Identify which cell holds the provided text, then report its (x, y) central coordinate. 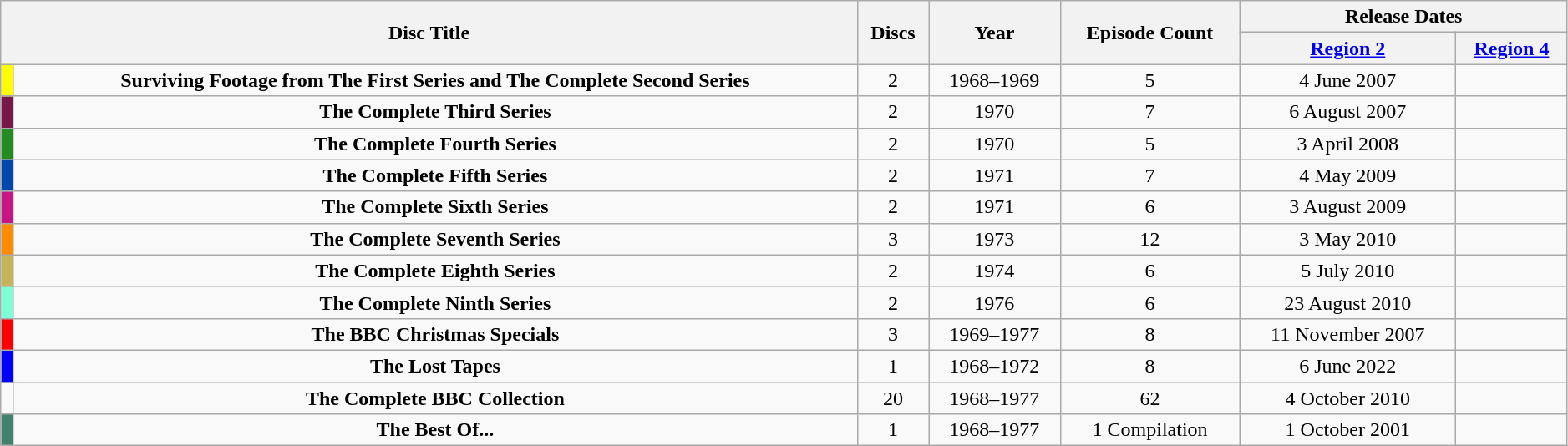
Disc Title (429, 33)
12 (1149, 239)
5 July 2010 (1348, 271)
4 June 2007 (1348, 80)
3 August 2009 (1348, 207)
62 (1149, 398)
The Best Of... (434, 430)
The Complete Seventh Series (434, 239)
Region 4 (1512, 48)
23 August 2010 (1348, 302)
20 (892, 398)
The Complete BBC Collection (434, 398)
The Complete Third Series (434, 112)
1 Compilation (1149, 430)
The BBC Christmas Specials (434, 334)
The Complete Ninth Series (434, 302)
The Complete Fourth Series (434, 144)
1 October 2001 (1348, 430)
Region 2 (1348, 48)
3 May 2010 (1348, 239)
1976 (994, 302)
The Complete Fifth Series (434, 175)
Surviving Footage from The First Series and The Complete Second Series (434, 80)
Year (994, 33)
1968–1969 (994, 80)
The Complete Eighth Series (434, 271)
6 August 2007 (1348, 112)
11 November 2007 (1348, 334)
1969–1977 (994, 334)
1968–1972 (994, 366)
The Complete Sixth Series (434, 207)
The Lost Tapes (434, 366)
3 April 2008 (1348, 144)
Discs (892, 33)
6 June 2022 (1348, 366)
4 October 2010 (1348, 398)
Release Dates (1403, 17)
Episode Count (1149, 33)
1974 (994, 271)
4 May 2009 (1348, 175)
1973 (994, 239)
